Detect which cell encompasses the target text, then output its [X, Y] center coordinate. 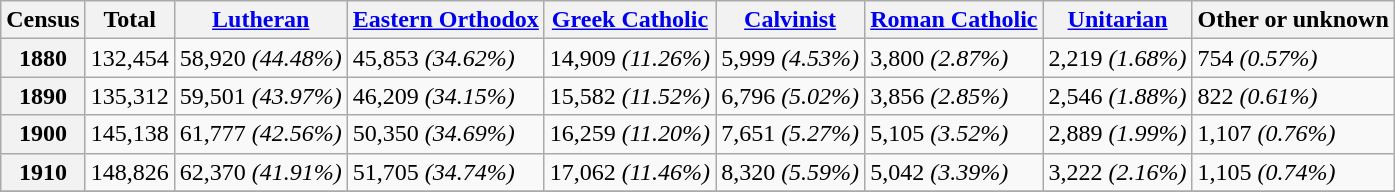
1880 [43, 58]
61,777 (42.56%) [260, 134]
8,320 (5.59%) [790, 172]
Total [130, 20]
2,219 (1.68%) [1118, 58]
135,312 [130, 96]
1910 [43, 172]
5,999 (4.53%) [790, 58]
Roman Catholic [954, 20]
1,105 (0.74%) [1293, 172]
15,582 (11.52%) [630, 96]
3,800 (2.87%) [954, 58]
132,454 [130, 58]
Lutheran [260, 20]
6,796 (5.02%) [790, 96]
3,222 (2.16%) [1118, 172]
Unitarian [1118, 20]
45,853 (34.62%) [446, 58]
145,138 [130, 134]
148,826 [130, 172]
7,651 (5.27%) [790, 134]
59,501 (43.97%) [260, 96]
822 (0.61%) [1293, 96]
Calvinist [790, 20]
1900 [43, 134]
2,546 (1.88%) [1118, 96]
Eastern Orthodox [446, 20]
Greek Catholic [630, 20]
16,259 (11.20%) [630, 134]
62,370 (41.91%) [260, 172]
1890 [43, 96]
51,705 (34.74%) [446, 172]
1,107 (0.76%) [1293, 134]
5,105 (3.52%) [954, 134]
58,920 (44.48%) [260, 58]
5,042 (3.39%) [954, 172]
14,909 (11.26%) [630, 58]
3,856 (2.85%) [954, 96]
Census [43, 20]
46,209 (34.15%) [446, 96]
2,889 (1.99%) [1118, 134]
Other or unknown [1293, 20]
754 (0.57%) [1293, 58]
17,062 (11.46%) [630, 172]
50,350 (34.69%) [446, 134]
